From the cell containing the given text, extract its center point as [x, y] coordinate. 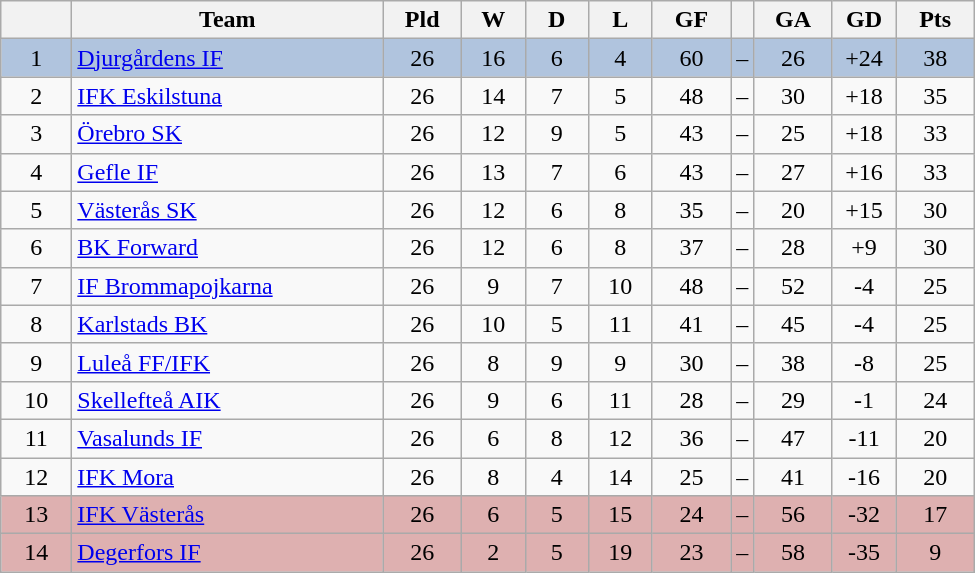
56 [794, 515]
Örebro SK [228, 134]
-11 [864, 438]
58 [794, 553]
45 [794, 324]
52 [794, 286]
47 [794, 438]
16 [493, 58]
IFK Västerås [228, 515]
+24 [864, 58]
Team [228, 20]
IFK Mora [228, 477]
GA [794, 20]
3 [36, 134]
-16 [864, 477]
37 [692, 248]
L [621, 20]
+9 [864, 248]
Pts [936, 20]
Djurgårdens IF [228, 58]
-8 [864, 362]
1 [36, 58]
29 [794, 400]
+16 [864, 172]
IFK Eskilstuna [228, 96]
27 [794, 172]
17 [936, 515]
19 [621, 553]
IF Brommapojkarna [228, 286]
Skellefteå AIK [228, 400]
Västerås SK [228, 210]
BK Forward [228, 248]
36 [692, 438]
Degerfors IF [228, 553]
+15 [864, 210]
23 [692, 553]
W [493, 20]
Gefle IF [228, 172]
Vasalunds IF [228, 438]
Karlstads BK [228, 324]
Luleå FF/IFK [228, 362]
GF [692, 20]
-1 [864, 400]
GD [864, 20]
D [557, 20]
Pld [422, 20]
-32 [864, 515]
15 [621, 515]
-35 [864, 553]
60 [692, 58]
